Output the (X, Y) coordinate of the center of the cell containing the given text.  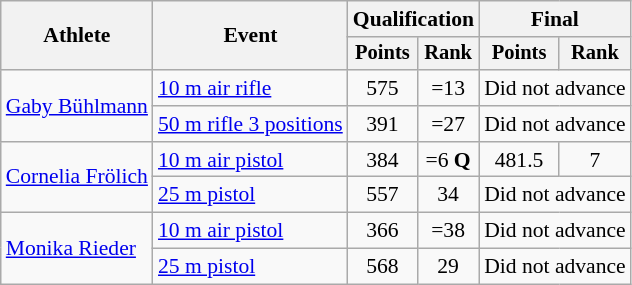
29 (448, 267)
Final (555, 19)
Cornelia Frölich (77, 178)
384 (382, 160)
=27 (448, 124)
575 (382, 88)
50 m rifle 3 positions (250, 124)
Event (250, 36)
Monika Rieder (77, 248)
=6 Q (448, 160)
Gaby Bühlmann (77, 106)
Qualification (414, 19)
=13 (448, 88)
Athlete (77, 36)
557 (382, 195)
10 m air rifle (250, 88)
481.5 (519, 160)
391 (382, 124)
7 (595, 160)
366 (382, 231)
34 (448, 195)
=38 (448, 231)
568 (382, 267)
